Locate the cell with the specified text and output its [x, y] center coordinate. 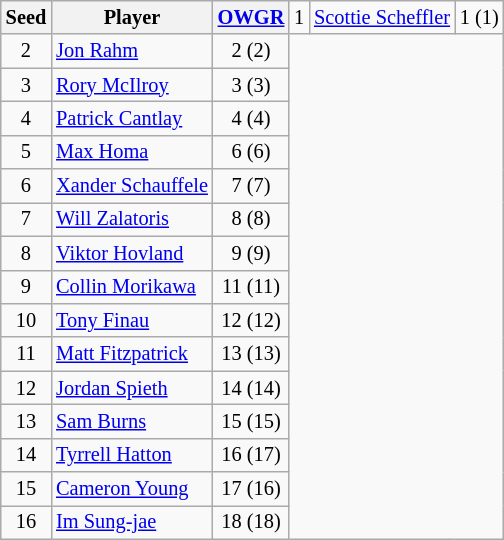
Tyrrell Hatton [132, 455]
Viktor Hovland [132, 253]
3 [26, 85]
5 [26, 152]
Cameron Young [132, 489]
11 (11) [251, 287]
7 [26, 219]
4 (4) [251, 118]
14 (14) [251, 388]
18 (18) [251, 522]
Xander Schauffele [132, 186]
9 [26, 287]
Seed [26, 17]
11 [26, 354]
Collin Morikawa [132, 287]
10 [26, 320]
8 [26, 253]
6 [26, 186]
Patrick Cantlay [132, 118]
12 [26, 388]
Matt Fitzpatrick [132, 354]
2 [26, 51]
15 (15) [251, 421]
Scottie Scheffler [382, 17]
17 (16) [251, 489]
8 (8) [251, 219]
15 [26, 489]
1 [299, 17]
16 (17) [251, 455]
3 (3) [251, 85]
2 (2) [251, 51]
14 [26, 455]
12 (12) [251, 320]
Sam Burns [132, 421]
Player [132, 17]
13 (13) [251, 354]
Jordan Spieth [132, 388]
Max Homa [132, 152]
Im Sung-jae [132, 522]
7 (7) [251, 186]
Rory McIlroy [132, 85]
1 (1) [480, 17]
OWGR [251, 17]
13 [26, 421]
Tony Finau [132, 320]
9 (9) [251, 253]
4 [26, 118]
16 [26, 522]
Jon Rahm [132, 51]
6 (6) [251, 152]
Will Zalatoris [132, 219]
